For the text-containing cell, return its midpoint in (X, Y) coordinate format. 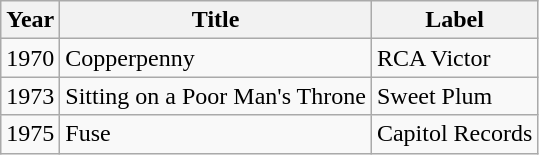
Sitting on a Poor Man's Throne (216, 96)
Title (216, 20)
1975 (30, 134)
1973 (30, 96)
Copperpenny (216, 58)
Fuse (216, 134)
RCA Victor (454, 58)
Year (30, 20)
Sweet Plum (454, 96)
Capitol Records (454, 134)
Label (454, 20)
1970 (30, 58)
